Locate the cell with the specified text and output its (x, y) center coordinate. 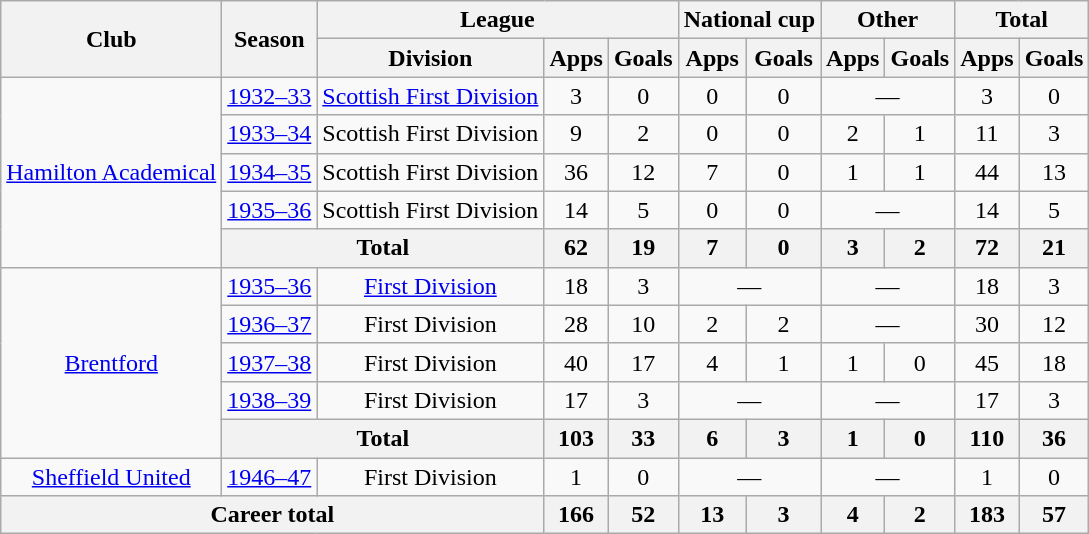
30 (987, 324)
9 (576, 134)
1938–39 (270, 400)
1932–33 (270, 96)
72 (987, 248)
National cup (749, 20)
Hamilton Academical (112, 172)
1933–34 (270, 134)
40 (576, 362)
1936–37 (270, 324)
6 (712, 438)
45 (987, 362)
19 (643, 248)
League (498, 20)
33 (643, 438)
44 (987, 172)
52 (643, 515)
Brentford (112, 362)
Season (270, 39)
Sheffield United (112, 477)
1937–38 (270, 362)
10 (643, 324)
Other (888, 20)
Career total (272, 515)
11 (987, 134)
110 (987, 438)
57 (1054, 515)
1946–47 (270, 477)
183 (987, 515)
103 (576, 438)
Club (112, 39)
28 (576, 324)
21 (1054, 248)
Division (430, 58)
166 (576, 515)
1934–35 (270, 172)
62 (576, 248)
